Search for the cell housing the specified text and yield its [x, y] center coordinate. 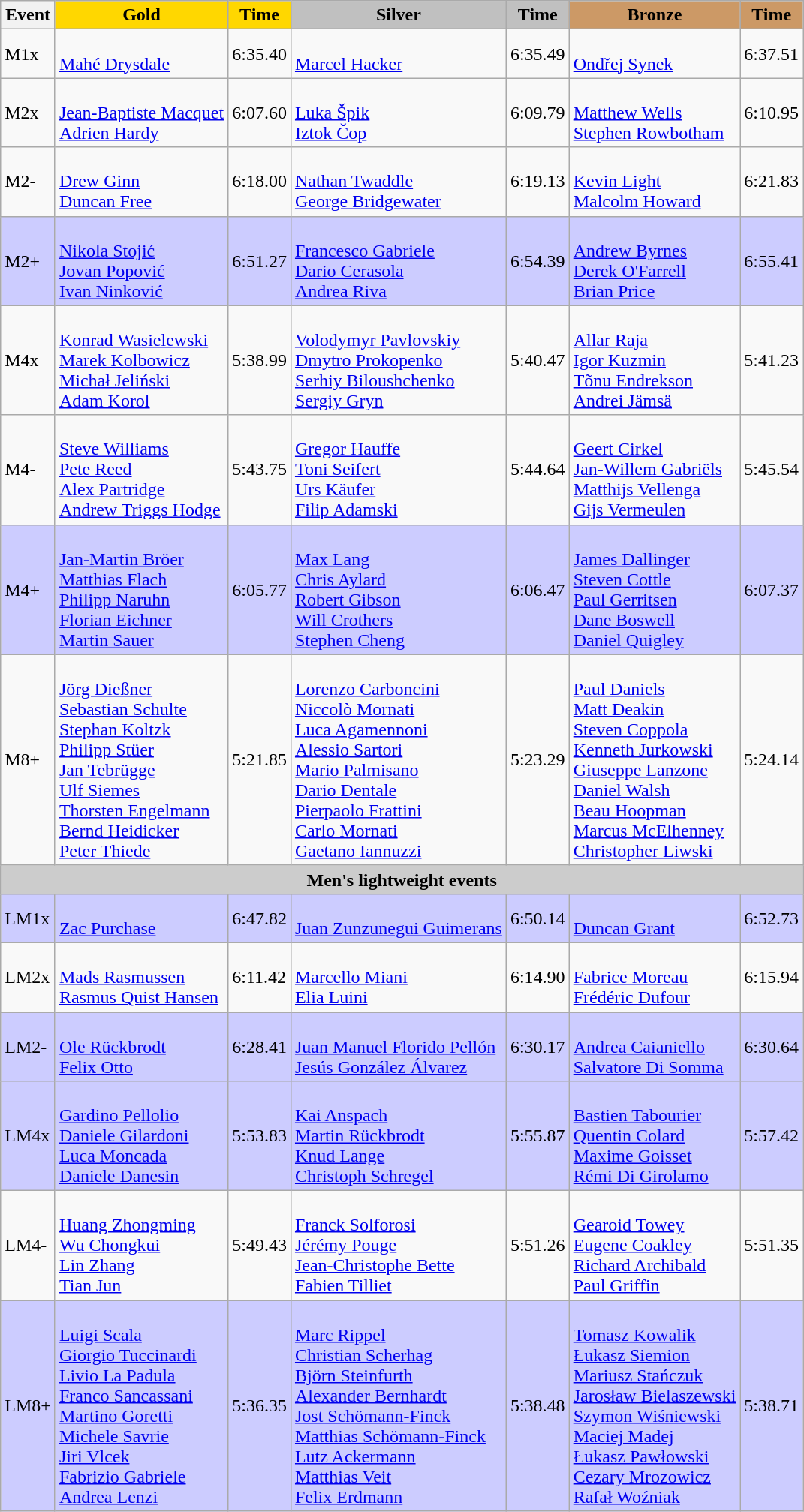
5:21.85 [260, 759]
6:05.77 [260, 590]
M4x [29, 360]
James Dallinger Steven Cottle Paul Gerritsen Dane Boswell Daniel Quigley [655, 590]
Franck Solforosi Jérémy Pouge Jean-Christophe Bette Fabien Tilliet [398, 1246]
5:38.71 [772, 1406]
6:11.42 [260, 977]
Ondřej Synek [655, 54]
6:19.13 [538, 182]
Juan Zunzunegui Guimerans [398, 918]
5:38.99 [260, 360]
Tomasz Kowalik Łukasz Siemion Mariusz Stańczuk Jarosław Bielaszewski Szymon Wiśniewski Maciej Madej Łukasz Pawłowski Cezary Mrozowicz Rafał Woźniak [655, 1406]
Juan Manuel Florido Pellón Jesús González Álvarez [398, 1046]
6:50.14 [538, 918]
Kai Anspach Martin Rückbrodt Knud Lange Christoph Schregel [398, 1136]
6:54.39 [538, 261]
5:24.14 [772, 759]
6:35.40 [260, 54]
Konrad Wasielewski Marek Kolbowicz Michał Jeliński Adam Korol [141, 360]
5:36.35 [260, 1406]
M2+ [29, 261]
Gregor Hauffe Toni Seifert Urs Käufer Filip Adamski [398, 470]
Men's lightweight events [402, 879]
Jan-Martin Bröer Matthias Flach Philipp Naruhn Florian Eichner Martin Sauer [141, 590]
Marcel Hacker [398, 54]
6:14.90 [538, 977]
Event [29, 15]
6:35.49 [538, 54]
6:37.51 [772, 54]
Volodymyr Pavlovskiy Dmytro Prokopenko Serhiy Biloushchenko Sergiy Gryn [398, 360]
5:53.83 [260, 1136]
Paul Daniels Matt Deakin Steven Coppola Kenneth Jurkowski Giuseppe Lanzone Daniel Walsh Beau Hoopman Marcus McElhenney Christopher Liwski [655, 759]
6:28.41 [260, 1046]
Gearoid Towey Eugene Coakley Richard Archibald Paul Griffin [655, 1246]
6:09.79 [538, 113]
6:52.73 [772, 918]
Lorenzo Carboncini Niccolò Mornati Luca Agamennoni Alessio Sartori Mario Palmisano Dario Dentale Pierpaolo Frattini Carlo Mornati Gaetano Iannuzzi [398, 759]
Luka Špik Iztok Čop [398, 113]
M2- [29, 182]
6:21.83 [772, 182]
Huang Zhongming Wu Chongkui Lin Zhang Tian Jun [141, 1246]
Ole Rückbrodt Felix Otto [141, 1046]
5:51.35 [772, 1246]
5:43.75 [260, 470]
6:07.60 [260, 113]
Bronze [655, 15]
Kevin Light Malcolm Howard [655, 182]
Drew Ginn Duncan Free [141, 182]
5:55.87 [538, 1136]
5:23.29 [538, 759]
5:38.48 [538, 1406]
5:45.54 [772, 470]
5:57.42 [772, 1136]
M2x [29, 113]
LM8+ [29, 1406]
6:30.64 [772, 1046]
Jörg Dießner Sebastian Schulte Stephan Koltzk Philipp Stüer Jan Tebrügge Ulf Siemes Thorsten Engelmann Bernd Heidicker Peter Thiede [141, 759]
Marcello Miani Elia Luini [398, 977]
Zac Purchase [141, 918]
Duncan Grant [655, 918]
Bastien Tabourier Quentin Colard Maxime Goisset Rémi Di Girolamo [655, 1136]
6:07.37 [772, 590]
5:40.47 [538, 360]
LM1x [29, 918]
6:30.17 [538, 1046]
Mads Rasmussen Rasmus Quist Hansen [141, 977]
5:49.43 [260, 1246]
Allar Raja Igor Kuzmin Tõnu Endrekson Andrei Jämsä [655, 360]
Steve Williams Pete Reed Alex Partridge Andrew Triggs Hodge [141, 470]
6:10.95 [772, 113]
Nathan Twaddle George Bridgewater [398, 182]
6:55.41 [772, 261]
M1x [29, 54]
Jean-Baptiste Macquet Adrien Hardy [141, 113]
LM4- [29, 1246]
Nikola Stojić Jovan Popović Ivan Ninković [141, 261]
Matthew Wells Stephen Rowbotham [655, 113]
5:51.26 [538, 1246]
M4+ [29, 590]
6:51.27 [260, 261]
M8+ [29, 759]
Max Lang Chris Aylard Robert Gibson Will Crothers Stephen Cheng [398, 590]
5:44.64 [538, 470]
Francesco Gabriele Dario Cerasola Andrea Riva [398, 261]
LM2x [29, 977]
Silver [398, 15]
LM4x [29, 1136]
6:15.94 [772, 977]
Gardino Pellolio Daniele Gilardoni Luca Moncada Daniele Danesin [141, 1136]
5:41.23 [772, 360]
6:06.47 [538, 590]
Mahé Drysdale [141, 54]
Geert Cirkel Jan-Willem Gabriëls Matthijs Vellenga Gijs Vermeulen [655, 470]
Luigi Scala Giorgio Tuccinardi Livio La Padula Franco Sancassani Martino Goretti Michele Savrie Jiri Vlcek Fabrizio Gabriele Andrea Lenzi [141, 1406]
6:18.00 [260, 182]
6:47.82 [260, 918]
Andrew Byrnes Derek O'Farrell Brian Price [655, 261]
M4- [29, 470]
Fabrice Moreau Frédéric Dufour [655, 977]
Gold [141, 15]
LM2- [29, 1046]
Andrea Caianiello Salvatore Di Somma [655, 1046]
